Output the [X, Y] coordinate of the center of the cell containing the given text.  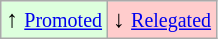
↑ Promoted [54, 20]
↓ Relegated [162, 20]
